Extract the [X, Y] coordinate from the center of the cell holding the provided text.  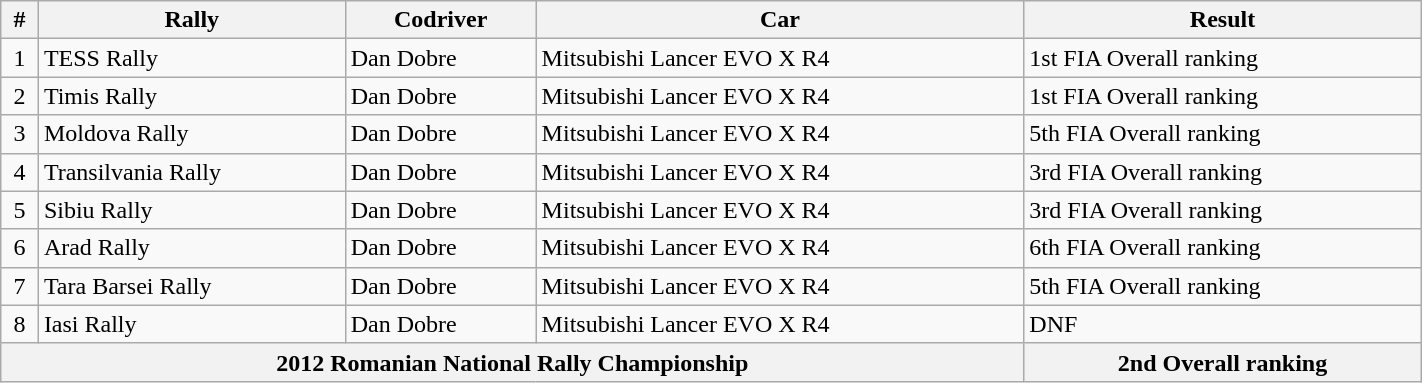
Tara Barsei Rally [192, 286]
1 [20, 58]
Transilvania Rally [192, 172]
TESS Rally [192, 58]
3 [20, 134]
8 [20, 324]
5 [20, 210]
Sibiu Rally [192, 210]
6th FIA Overall ranking [1222, 248]
Arad Rally [192, 248]
Timis Rally [192, 96]
Iasi Rally [192, 324]
DNF [1222, 324]
# [20, 20]
Rally [192, 20]
2nd Overall ranking [1222, 362]
Result [1222, 20]
6 [20, 248]
4 [20, 172]
Moldova Rally [192, 134]
Codriver [440, 20]
Car [780, 20]
2012 Romanian National Rally Championship [512, 362]
2 [20, 96]
7 [20, 286]
